Return the (X, Y) coordinate for the center point of the cell that contains the specified text.  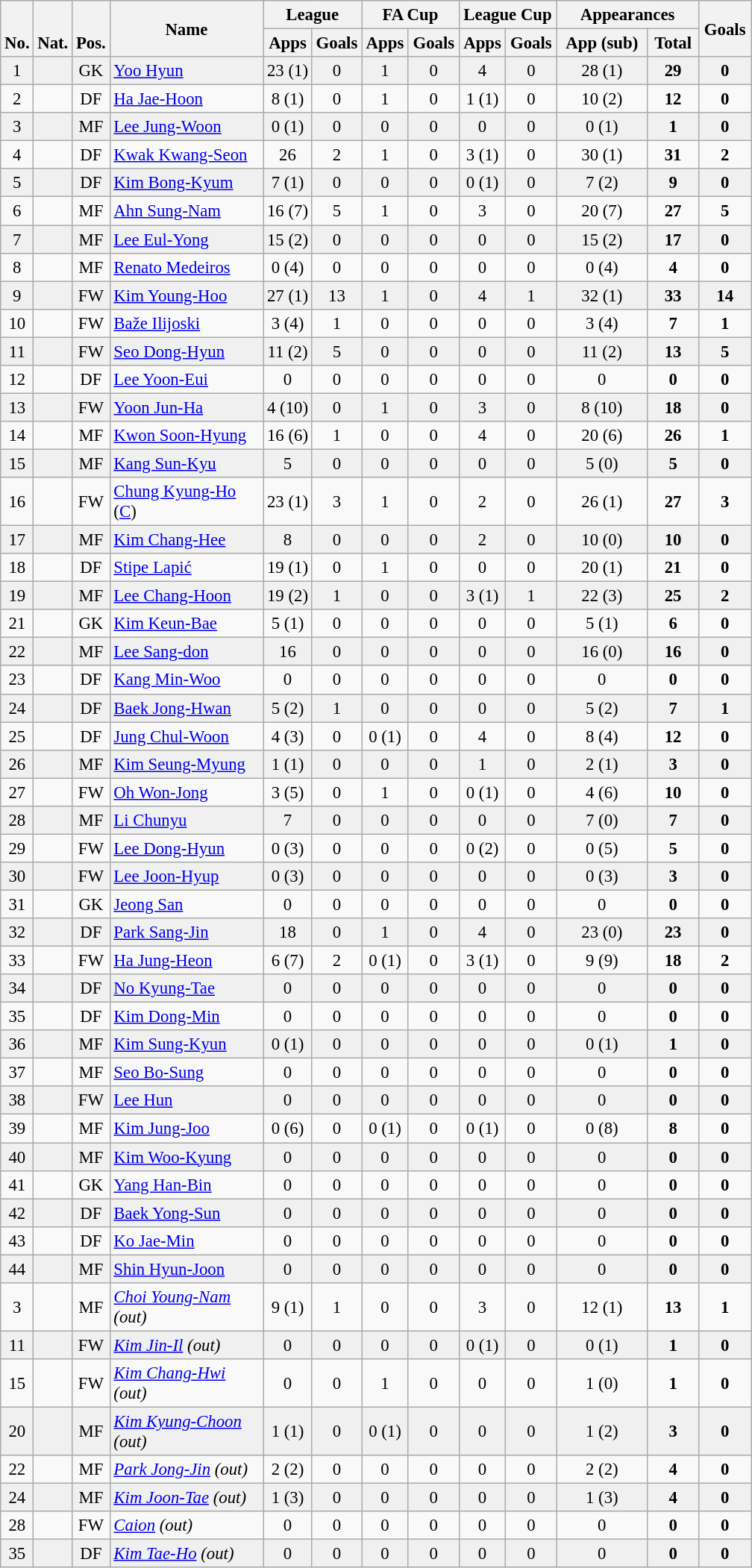
26 (1) (602, 501)
Stipe Lapić (187, 568)
16 (0) (602, 652)
9 (1) (288, 1307)
0 (6) (288, 1129)
Choi Young-Nam (out) (187, 1307)
Name (187, 28)
Shin Hyun-Joon (187, 1269)
Baek Jong-Hwan (187, 708)
Seo Dong-Hyun (187, 351)
19 (1) (288, 568)
43 (17, 1241)
Yang Han-Bin (187, 1185)
No Kyung-Tae (187, 988)
19 (17, 596)
App (sub) (602, 43)
Kim Dong-Min (187, 1017)
30 (1) (602, 155)
Kim Seung-Myung (187, 764)
44 (17, 1269)
Park Sang-Jin (187, 932)
Jung Chul-Woon (187, 736)
10 (2) (602, 99)
Baek Yong-Sun (187, 1213)
20 (1) (602, 568)
23 (0) (602, 932)
8 (10) (602, 407)
28 (1) (602, 71)
2 (1) (602, 764)
Baže Ilijoski (187, 323)
20 (6) (602, 436)
Kang Min-Woo (187, 680)
Kwak Kwang-Seon (187, 155)
Lee Chang-Hoon (187, 596)
10 (0) (602, 540)
4 (6) (602, 792)
6 (7) (288, 961)
Kim Tae-Ho (out) (187, 1554)
7 (0) (602, 821)
42 (17, 1213)
Kim Jung-Joo (187, 1129)
7 (2) (602, 183)
League Cup (507, 15)
16 (7) (288, 211)
41 (17, 1185)
Seo Bo-Sung (187, 1073)
0 (5) (602, 848)
38 (17, 1100)
Li Chunyu (187, 821)
32 (17, 932)
Lee Sang-don (187, 652)
Chung Kyung-Ho (C) (187, 501)
36 (17, 1044)
4 (3) (288, 736)
39 (17, 1129)
Kwon Soon-Hyung (187, 436)
Kim Woo-Kyung (187, 1157)
0 (2) (482, 848)
22 (3) (602, 596)
7 (1) (288, 183)
Lee Dong-Hyun (187, 848)
Jeong San (187, 904)
34 (17, 988)
Nat. (53, 28)
32 (1) (602, 295)
5 (0) (602, 463)
19 (2) (288, 596)
16 (6) (288, 436)
Ha Jung-Heon (187, 961)
Ahn Sung-Nam (187, 211)
3 (5) (288, 792)
8 (4) (602, 736)
Caion (out) (187, 1525)
1 (2) (602, 1431)
Oh Won-Jong (187, 792)
4 (10) (288, 407)
Appearances (628, 15)
Kim Sung-Kyun (187, 1044)
Total (673, 43)
0 (8) (602, 1129)
Kim Chang-Hwi (out) (187, 1383)
40 (17, 1157)
No. (17, 28)
Park Jong-Jin (out) (187, 1470)
Renato Medeiros (187, 267)
9 (9) (602, 961)
League (313, 15)
8 (1) (288, 99)
27 (1) (288, 295)
30 (17, 876)
20 (7) (602, 211)
FA Cup (410, 15)
Kim Keun-Bae (187, 624)
Lee Eul-Yong (187, 239)
Lee Yoon-Eui (187, 380)
12 (1) (602, 1307)
Kim Joon-Tae (out) (187, 1498)
Yoon Jun-Ha (187, 407)
20 (17, 1431)
Ha Jae-Hoon (187, 99)
Kim Chang-Hee (187, 540)
Ko Jae-Min (187, 1241)
Yoo Hyun (187, 71)
Lee Jung-Woon (187, 127)
37 (17, 1073)
Kim Bong-Kyum (187, 183)
Kim Young-Hoo (187, 295)
1 (0) (602, 1383)
Kim Kyung-Choon (out) (187, 1431)
Kim Jin-Il (out) (187, 1345)
Kang Sun-Kyu (187, 463)
Lee Joon-Hyup (187, 876)
Lee Hun (187, 1100)
Pos. (91, 28)
